Provide the [X, Y] coordinate of the cell's center where the given text is located.  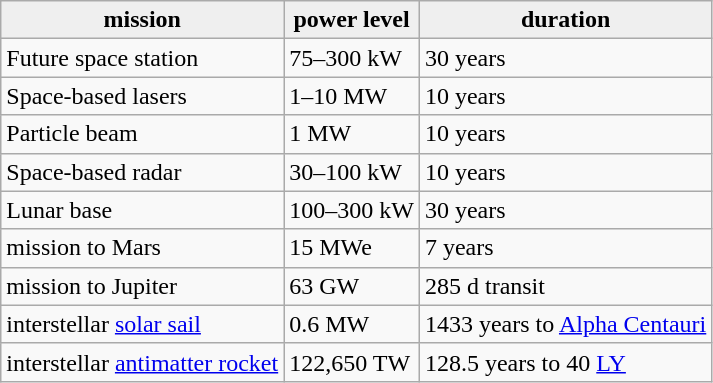
122,650 TW [352, 362]
0.6 MW [352, 324]
interstellar antimatter rocket [142, 362]
mission to Mars [142, 248]
Future space station [142, 58]
Lunar base [142, 210]
63 GW [352, 286]
power level [352, 20]
30–100 kW [352, 172]
interstellar solar sail [142, 324]
Space-based radar [142, 172]
100–300 kW [352, 210]
Space-based lasers [142, 96]
7 years [565, 248]
duration [565, 20]
Particle beam [142, 134]
1 MW [352, 134]
1433 years to Alpha Centauri [565, 324]
75–300 kW [352, 58]
1–10 MW [352, 96]
15 MWe [352, 248]
mission [142, 20]
128.5 years to 40 LY [565, 362]
285 d transit [565, 286]
mission to Jupiter [142, 286]
